Search for the cell housing the specified text and yield its [X, Y] center coordinate. 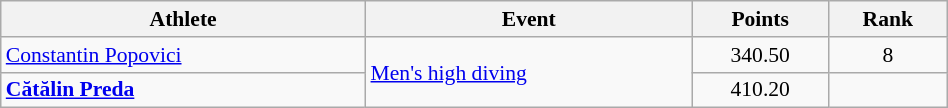
Cătălin Preda [184, 90]
Men's high diving [529, 72]
340.50 [760, 55]
Event [529, 19]
Athlete [184, 19]
410.20 [760, 90]
8 [888, 55]
Constantin Popovici [184, 55]
Rank [888, 19]
Points [760, 19]
